Find where the given text appears and provide that cell's center as [X, Y] coordinate. 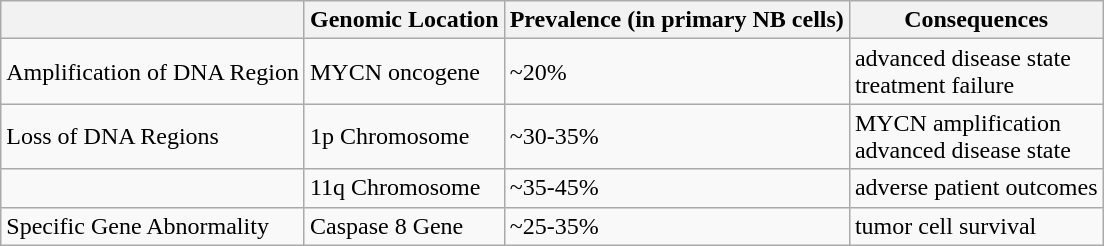
advanced disease statetreatment failure [976, 72]
Specific Gene Abnormality [153, 226]
MYCN amplificationadvanced disease state [976, 136]
tumor cell survival [976, 226]
~25-35% [676, 226]
Consequences [976, 20]
Genomic Location [404, 20]
Loss of DNA Regions [153, 136]
MYCN oncogene [404, 72]
Prevalence (in primary NB cells) [676, 20]
11q Chromosome [404, 188]
~30-35% [676, 136]
1p Chromosome [404, 136]
Amplification of DNA Region [153, 72]
~20% [676, 72]
adverse patient outcomes [976, 188]
~35-45% [676, 188]
Caspase 8 Gene [404, 226]
